Extract the (X, Y) coordinate from the center of the cell holding the provided text.  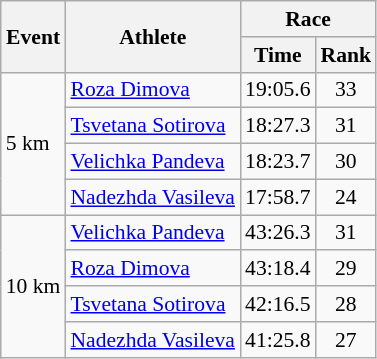
29 (346, 269)
Time (278, 55)
27 (346, 340)
Athlete (152, 36)
43:18.4 (278, 269)
18:27.3 (278, 126)
28 (346, 304)
17:58.7 (278, 197)
18:23.7 (278, 162)
19:05.6 (278, 90)
33 (346, 90)
24 (346, 197)
Race (308, 19)
41:25.8 (278, 340)
10 km (34, 286)
Rank (346, 55)
43:26.3 (278, 233)
Event (34, 36)
42:16.5 (278, 304)
5 km (34, 143)
30 (346, 162)
